For the text-containing cell, return its midpoint in (X, Y) coordinate format. 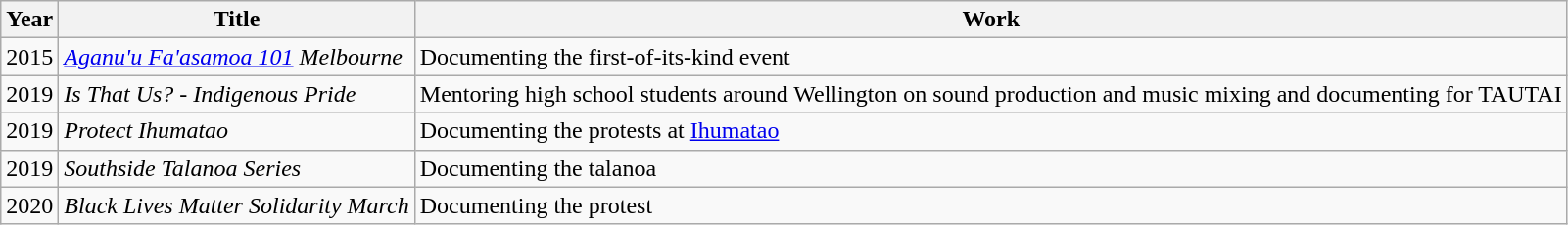
Aganu'u Fa'asamoa 101 Melbourne (237, 57)
Black Lives Matter Solidarity March (237, 205)
Mentoring high school students around Wellington on sound production and music mixing and documenting for TAUTAI (991, 94)
Documenting the talanoa (991, 168)
Title (237, 20)
Documenting the first-of-its-kind event (991, 57)
Year (29, 20)
Is That Us? - Indigenous Pride (237, 94)
2015 (29, 57)
Documenting the protests at Ihumatao (991, 131)
Work (991, 20)
Protect Ihumatao (237, 131)
Southside Talanoa Series (237, 168)
Documenting the protest (991, 205)
2020 (29, 205)
